Identify which cell holds the provided text, then report its [X, Y] central coordinate. 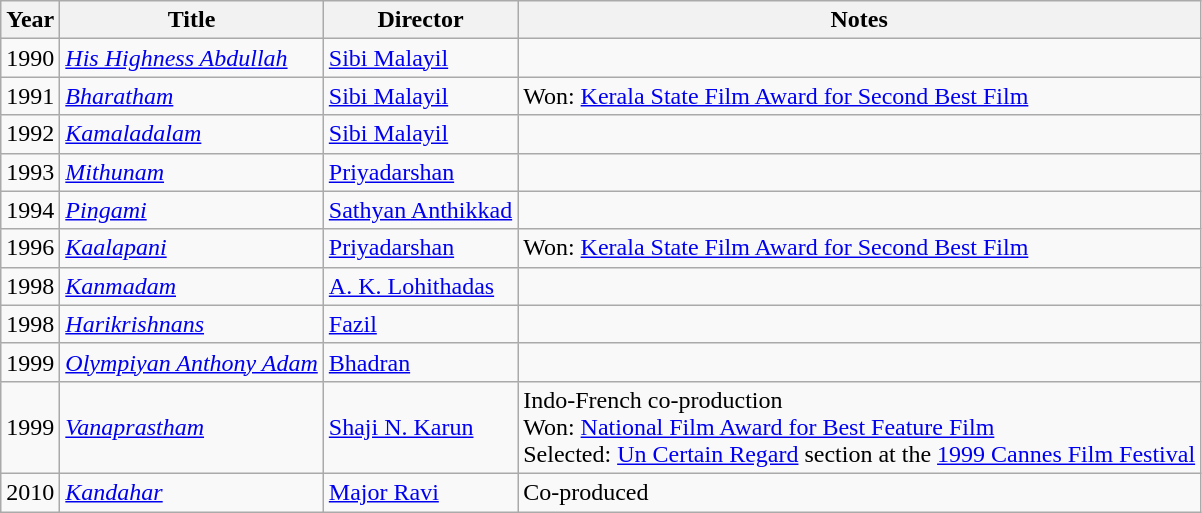
Fazil [420, 324]
1991 [30, 96]
Sathyan Anthikkad [420, 210]
Kamaladalam [192, 134]
Shaji N. Karun [420, 427]
1996 [30, 248]
1992 [30, 134]
Pingami [192, 210]
Year [30, 20]
Vanaprastham [192, 427]
Bhadran [420, 362]
1994 [30, 210]
2010 [30, 492]
Kaalapani [192, 248]
Mithunam [192, 172]
Title [192, 20]
Kandahar [192, 492]
His Highness Abdullah [192, 58]
1993 [30, 172]
Major Ravi [420, 492]
Harikrishnans [192, 324]
Director [420, 20]
Bharatham [192, 96]
Kanmadam [192, 286]
Indo-French co-productionWon: National Film Award for Best Feature FilmSelected: Un Certain Regard section at the 1999 Cannes Film Festival [860, 427]
Notes [860, 20]
Co-produced [860, 492]
A. K. Lohithadas [420, 286]
1990 [30, 58]
Olympiyan Anthony Adam [192, 362]
